For the text-containing cell, return its midpoint in (x, y) coordinate format. 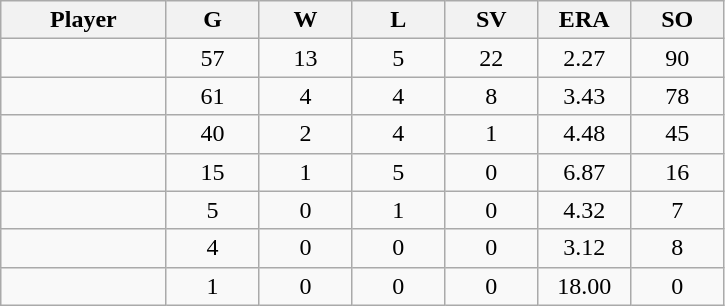
61 (212, 96)
16 (678, 172)
Player (84, 20)
15 (212, 172)
40 (212, 134)
22 (492, 58)
SO (678, 20)
2.27 (584, 58)
3.12 (584, 248)
45 (678, 134)
57 (212, 58)
3.43 (584, 96)
ERA (584, 20)
90 (678, 58)
7 (678, 210)
13 (306, 58)
G (212, 20)
6.87 (584, 172)
L (398, 20)
4.32 (584, 210)
SV (492, 20)
18.00 (584, 286)
2 (306, 134)
W (306, 20)
78 (678, 96)
4.48 (584, 134)
